Output the [x, y] coordinate of the center of the cell containing the given text.  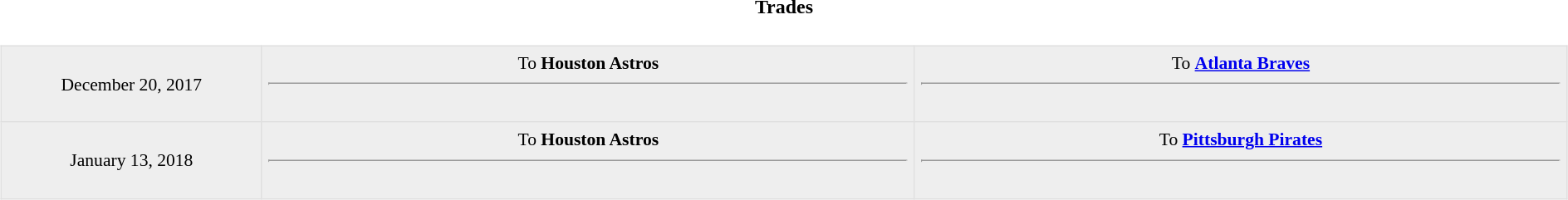
To Pittsburgh Pirates [1241, 160]
January 13, 2018 [131, 160]
December 20, 2017 [131, 84]
To Atlanta Braves [1241, 84]
